Return the (X, Y) coordinate for the center point of the cell that contains the specified text.  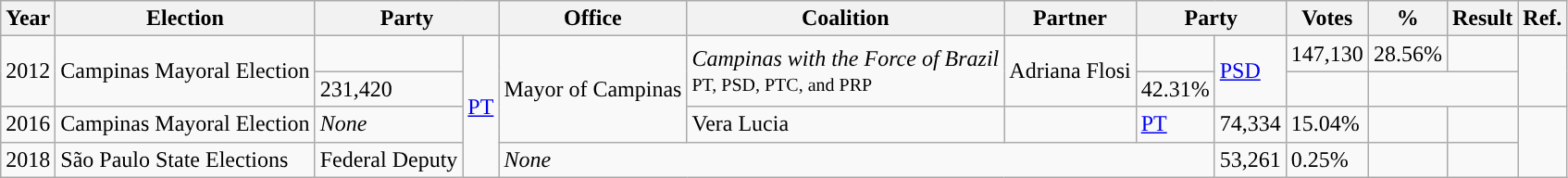
Mayor of Campinas (592, 89)
São Paulo State Elections (185, 159)
53,261 (1250, 159)
Ref. (1542, 19)
Federal Deputy (389, 159)
Office (592, 19)
147,130 (1327, 54)
0.25% (1327, 159)
Campinas with the Force of BrazilPT, PSD, PTC, and PRP (846, 71)
2016 (28, 124)
15.04% (1327, 124)
74,334 (1250, 124)
42.31% (1176, 89)
Votes (1327, 19)
Coalition (846, 19)
2018 (28, 159)
Year (28, 19)
% (1407, 19)
Vera Lucia (846, 124)
Result (1482, 19)
Partner (1070, 19)
Adriana Flosi (1070, 71)
2012 (28, 71)
PSD (1250, 71)
231,420 (389, 89)
Election (185, 19)
28.56% (1407, 54)
